Locate the cell with the specified text and output its [x, y] center coordinate. 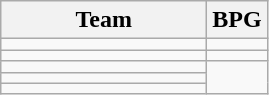
Team [104, 20]
BPG [237, 20]
